Provide the [X, Y] coordinate of the cell's center where the given text is located.  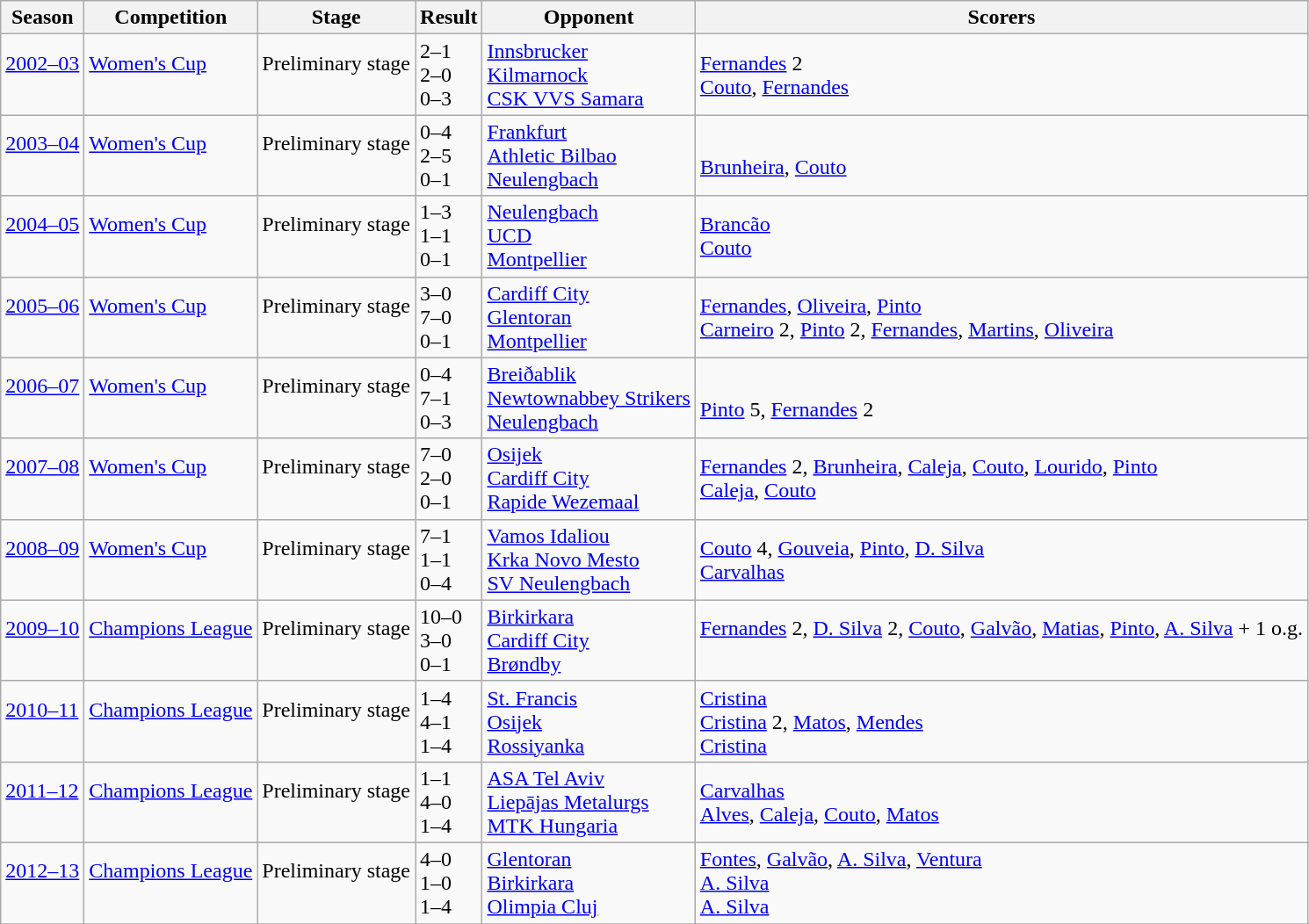
Opponent [589, 18]
Scorers [1002, 18]
Season [42, 18]
2012–13 [42, 883]
BrancãoCouto [1002, 236]
Birkirkara Cardiff City Brøndby [589, 640]
2002–03 [42, 75]
2011–12 [42, 802]
1–14–01–4 [449, 802]
2010–11 [42, 721]
Fernandes 2, Brunheira, Caleja, Couto, Lourido, PintoCaleja, Couto [1002, 479]
0–47–10–3 [449, 398]
CristinaCristina 2, Matos, MendesCristina [1002, 721]
Stage [336, 18]
7–11–10–4 [449, 559]
Competition [170, 18]
4–01–01–4 [449, 883]
Fontes, Galvão, A. Silva, VenturaA. SilvaA. Silva [1002, 883]
2003–04 [42, 155]
2006–07 [42, 398]
Breiðablik Newtownabbey Strikers Neulengbach [589, 398]
Innsbrucker Kilmarnock CSK VVS Samara [589, 75]
Glentoran Birkirkara Olimpia Cluj [589, 883]
Couto 4, Gouveia, Pinto, D. SilvaCarvalhas [1002, 559]
2–12–00–3 [449, 75]
2007–08 [42, 479]
Fernandes, Oliveira, PintoCarneiro 2, Pinto 2, Fernandes, Martins, Oliveira [1002, 317]
Osijek Cardiff City Rapide Wezemaal [589, 479]
Cardiff City Glentoran Montpellier [589, 317]
1–44–11–4 [449, 721]
2009–10 [42, 640]
Fernandes 2, D. Silva 2, Couto, Galvão, Matias, Pinto, A. Silva + 1 o.g. [1002, 640]
10–03–00–1 [449, 640]
Frankfurt Athletic Bilbao Neulengbach [589, 155]
Brunheira, Couto [1002, 155]
0–42–50–1 [449, 155]
Result [449, 18]
ASA Tel Aviv Liepājas Metalurgs MTK Hungaria [589, 802]
1–31–10–1 [449, 236]
St. Francis Osijek Rossiyanka [589, 721]
2004–05 [42, 236]
7–02–00–1 [449, 479]
Pinto 5, Fernandes 2 [1002, 398]
2005–06 [42, 317]
3–07–00–1 [449, 317]
CarvalhasAlves, Caleja, Couto, Matos [1002, 802]
Fernandes 2Couto, Fernandes [1002, 75]
2008–09 [42, 559]
Neulengbach UCD Montpellier [589, 236]
Vamos Idaliou Krka Novo Mesto SV Neulengbach [589, 559]
